Find where the given text appears and provide that cell's center as [X, Y] coordinate. 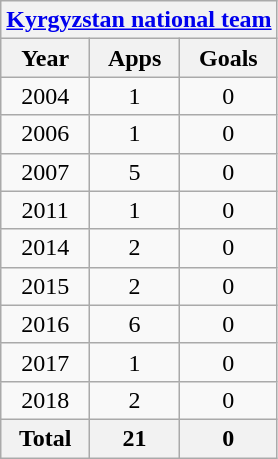
2014 [46, 248]
Apps [135, 58]
21 [135, 438]
2016 [46, 324]
Kyrgyzstan national team [139, 20]
6 [135, 324]
2018 [46, 400]
2004 [46, 96]
2007 [46, 172]
2006 [46, 134]
2011 [46, 210]
2015 [46, 286]
Total [46, 438]
2017 [46, 362]
5 [135, 172]
Year [46, 58]
Goals [229, 58]
